Return (X, Y) of the center of cell containing provided text 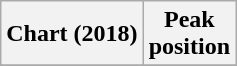
Chart (2018) (72, 34)
Peakposition (189, 34)
